Detect which cell encompasses the target text, then output its [X, Y] center coordinate. 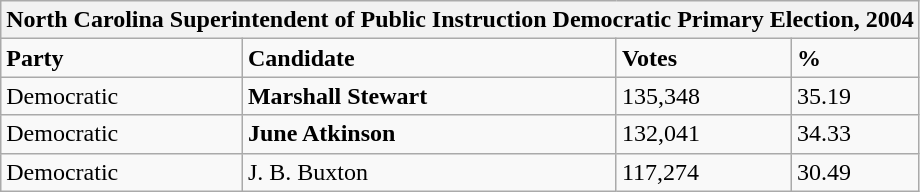
30.49 [855, 172]
34.33 [855, 134]
Party [122, 58]
117,274 [704, 172]
June Atkinson [429, 134]
Marshall Stewart [429, 96]
Votes [704, 58]
35.19 [855, 96]
Candidate [429, 58]
J. B. Buxton [429, 172]
132,041 [704, 134]
% [855, 58]
North Carolina Superintendent of Public Instruction Democratic Primary Election, 2004 [460, 20]
135,348 [704, 96]
